From the cell containing the given text, extract its center point as [X, Y] coordinate. 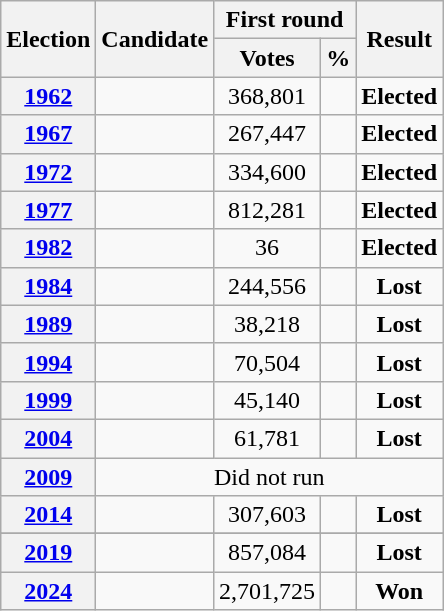
334,600 [268, 172]
1967 [48, 134]
244,556 [268, 286]
2024 [48, 591]
2019 [48, 553]
368,801 [268, 96]
1984 [48, 286]
267,447 [268, 134]
36 [268, 248]
61,781 [268, 438]
2009 [48, 477]
1982 [48, 248]
% [338, 58]
Votes [268, 58]
1999 [48, 400]
Did not run [270, 477]
307,603 [268, 515]
Result [400, 39]
First round [285, 20]
1962 [48, 96]
1989 [48, 324]
812,281 [268, 210]
1977 [48, 210]
2004 [48, 438]
Election [48, 39]
70,504 [268, 362]
857,084 [268, 553]
1994 [48, 362]
Candidate [155, 39]
38,218 [268, 324]
2014 [48, 515]
2,701,725 [268, 591]
45,140 [268, 400]
Won [400, 591]
1972 [48, 172]
